From the cell containing the given text, extract its center point as (X, Y) coordinate. 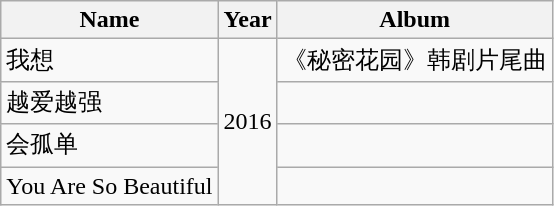
Album (414, 20)
会孤单 (110, 146)
2016 (248, 122)
Name (110, 20)
《秘密花园》韩剧片尾曲 (414, 60)
You Are So Beautiful (110, 185)
我想 (110, 60)
Year (248, 20)
越爱越强 (110, 102)
